Detect which cell encompasses the target text, then output its [x, y] center coordinate. 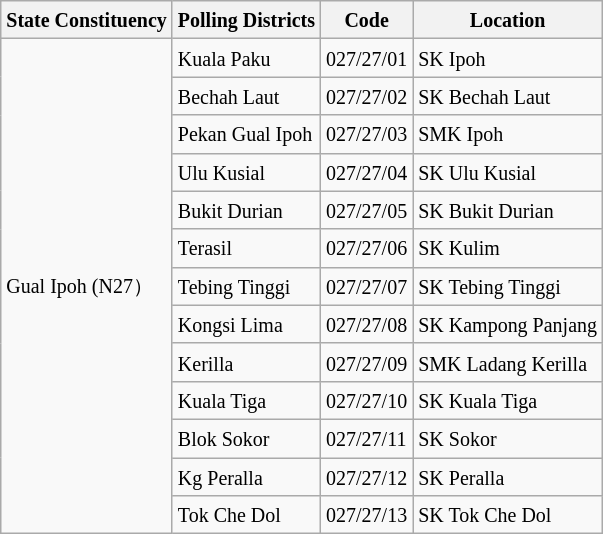
027/27/12 [367, 477]
SK Ipoh [508, 58]
027/27/11 [367, 438]
SK Bukit Durian [508, 210]
Tok Che Dol [246, 515]
Terasil [246, 248]
027/27/05 [367, 210]
Blok Sokor [246, 438]
027/27/06 [367, 248]
027/27/03 [367, 134]
027/27/08 [367, 324]
Bukit Durian [246, 210]
Code [367, 20]
SK Ulu Kusial [508, 172]
SK Kulim [508, 248]
SMK Ipoh [508, 134]
Tebing Tinggi [246, 286]
SK Bechah Laut [508, 96]
027/27/01 [367, 58]
027/27/07 [367, 286]
027/27/04 [367, 172]
027/27/09 [367, 362]
SK Kampong Panjang [508, 324]
Ulu Kusial [246, 172]
SK Tebing Tinggi [508, 286]
SK Peralla [508, 477]
SMK Ladang Kerilla [508, 362]
Gual Ipoh (N27） [87, 286]
Location [508, 20]
Kg Peralla [246, 477]
Kongsi Lima [246, 324]
State Constituency [87, 20]
Pekan Gual Ipoh [246, 134]
027/27/02 [367, 96]
Kuala Tiga [246, 400]
Polling Districts [246, 20]
027/27/10 [367, 400]
SK Kuala Tiga [508, 400]
SK Tok Che Dol [508, 515]
Kuala Paku [246, 58]
SK Sokor [508, 438]
027/27/13 [367, 515]
Bechah Laut [246, 96]
Kerilla [246, 362]
